For the text-containing cell, return its midpoint in [X, Y] coordinate format. 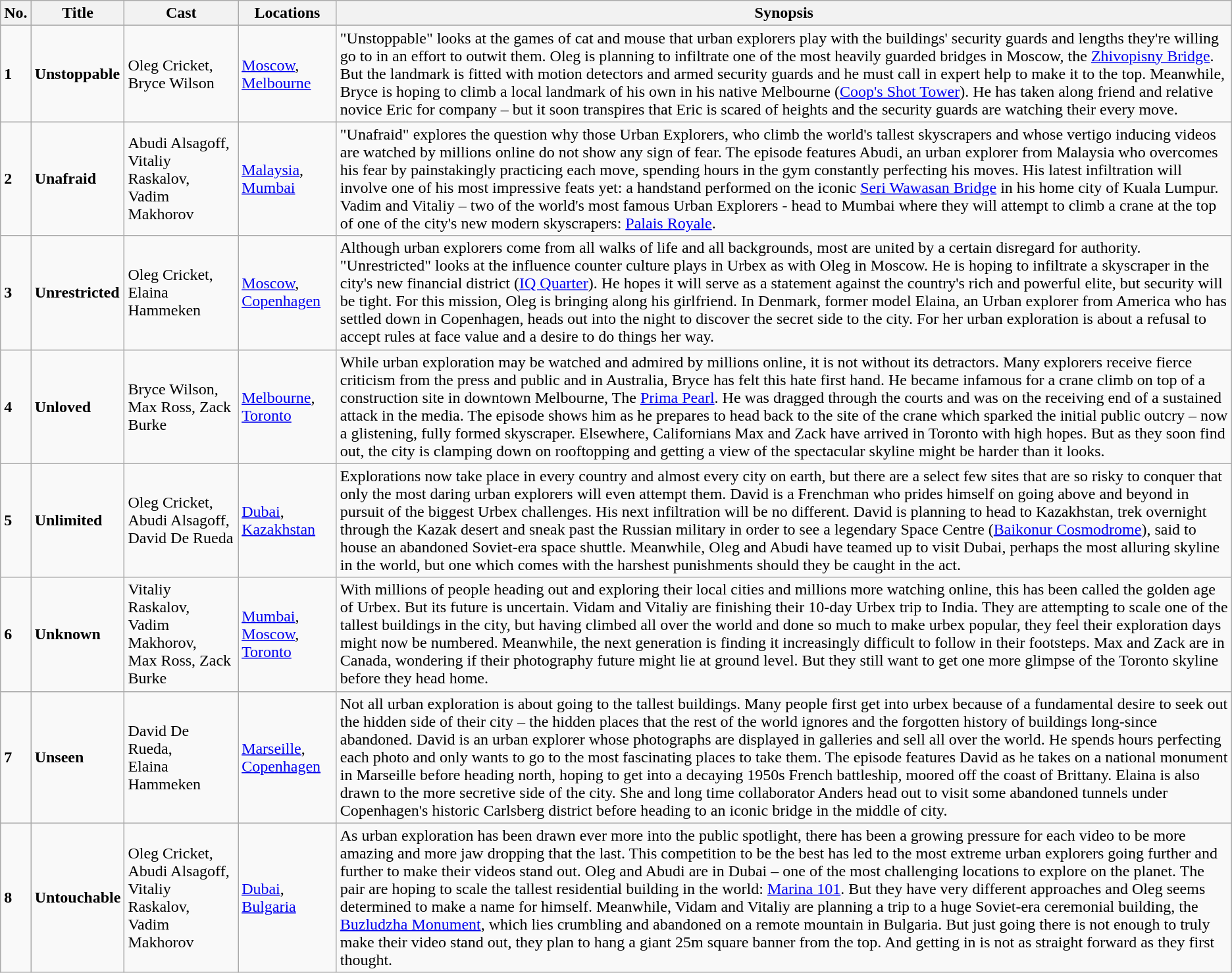
Unafraid [78, 179]
Synopsis [784, 13]
Oleg Cricket,Elaina Hammeken [182, 292]
8 [16, 898]
4 [16, 407]
Unknown [78, 635]
Moscow, Melbourne [288, 74]
Mumbai, Moscow, Toronto [288, 635]
Title [78, 13]
5 [16, 520]
Oleg Cricket, Abudi Alsagoff,Vitaliy Raskalov,Vadim Makhorov [182, 898]
Melbourne, Toronto [288, 407]
Unseen [78, 757]
Dubai,Kazakhstan [288, 520]
2 [16, 179]
Unrestricted [78, 292]
Vitaliy Raskalov,Vadim Makhorov,Max Ross, Zack Burke [182, 635]
Dubai, Bulgaria [288, 898]
Cast [182, 13]
Unstoppable [78, 74]
Oleg Cricket, Abudi Alsagoff, David De Rueda [182, 520]
7 [16, 757]
David De Rueda,Elaina Hammeken [182, 757]
Oleg Cricket, Bryce Wilson [182, 74]
1 [16, 74]
Unloved [78, 407]
Locations [288, 13]
Unlimited [78, 520]
Untouchable [78, 898]
Bryce Wilson,Max Ross, Zack Burke [182, 407]
Malaysia,Mumbai [288, 179]
Marseille,Copenhagen [288, 757]
Abudi Alsagoff, Vitaliy Raskalov, Vadim Makhorov [182, 179]
3 [16, 292]
No. [16, 13]
Moscow,Copenhagen [288, 292]
6 [16, 635]
